Output the [X, Y] coordinate of the center of the cell containing the given text.  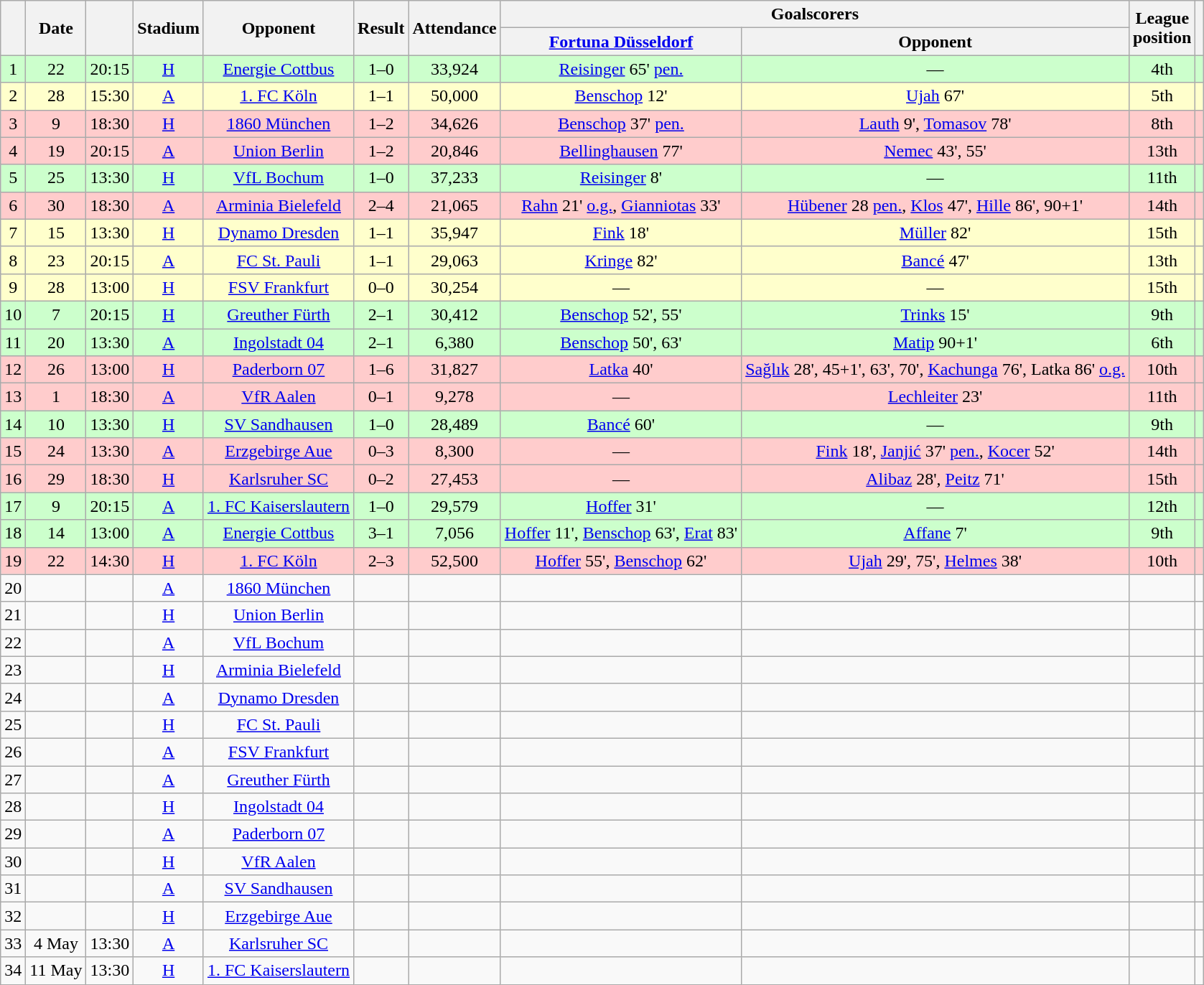
Affane 7' [935, 533]
17 [13, 506]
33,924 [454, 69]
15:30 [110, 96]
31 [13, 889]
30,254 [454, 287]
21 [13, 615]
7,056 [454, 533]
20,846 [454, 151]
Fink 18' [620, 233]
21,065 [454, 205]
16 [13, 479]
9,278 [454, 397]
Reisinger 65' pen. [620, 69]
Date [56, 28]
35,947 [454, 233]
27 [13, 779]
11 May [56, 971]
34,626 [454, 123]
3–1 [381, 533]
Nemec 43', 55' [935, 151]
2–3 [381, 561]
Trinks 15' [935, 314]
Lauth 9', Tomasov 78' [935, 123]
Bancé 47' [935, 260]
Müller 82' [935, 233]
Benschop 12' [620, 96]
Goalscorers [814, 14]
28,489 [454, 424]
Result [381, 28]
6th [1162, 342]
29,063 [454, 260]
34 [13, 971]
Matip 90+1' [935, 342]
Attendance [454, 28]
Alibaz 28', Peitz 71' [935, 479]
13 [13, 397]
Reisinger 8' [620, 178]
Fortuna Düsseldorf [620, 42]
11 [13, 342]
5th [1162, 96]
31,827 [454, 370]
Bellinghausen 77' [620, 151]
4 May [56, 943]
1–6 [381, 370]
Hoffer 31' [620, 506]
8,300 [454, 452]
Stadium [169, 28]
Kringe 82' [620, 260]
12th [1162, 506]
33 [13, 943]
Benschop 37' pen. [620, 123]
Latka 40' [620, 370]
29,579 [454, 506]
50,000 [454, 96]
37,233 [454, 178]
12 [13, 370]
0–1 [381, 397]
3 [13, 123]
Fink 18', Janjić 37' pen., Kocer 52' [935, 452]
6 [13, 205]
8 [13, 260]
Bancé 60' [620, 424]
4th [1162, 69]
27,453 [454, 479]
Ujah 67' [935, 96]
2–4 [381, 205]
Hoffer 55', Benschop 62' [620, 561]
52,500 [454, 561]
Leagueposition [1162, 28]
32 [13, 916]
8th [1162, 123]
14:30 [110, 561]
Ujah 29', 75', Helmes 38' [935, 561]
30,412 [454, 314]
0–0 [381, 287]
Hoffer 11', Benschop 63', Erat 83' [620, 533]
6,380 [454, 342]
Lechleiter 23' [935, 397]
Benschop 52', 55' [620, 314]
Hübener 28 pen., Klos 47', Hille 86', 90+1' [935, 205]
2 [13, 96]
4 [13, 151]
5 [13, 178]
18 [13, 533]
0–2 [381, 479]
Rahn 21' o.g., Gianniotas 33' [620, 205]
Benschop 50', 63' [620, 342]
0–3 [381, 452]
Sağlık 28', 45+1', 63', 70', Kachunga 76', Latka 86' o.g. [935, 370]
